Capture the cell that displays the provided text and extract its [x, y] central coordinate. 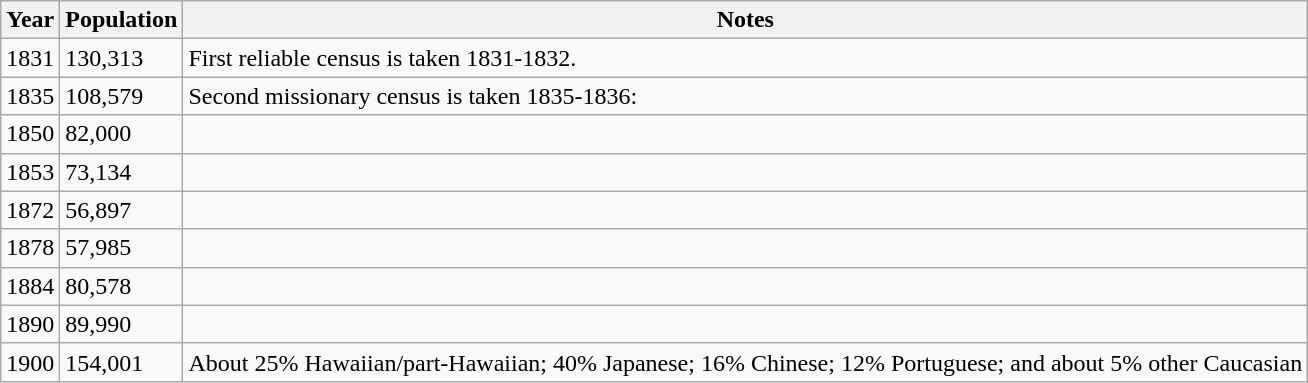
130,313 [122, 58]
1878 [30, 248]
First reliable census is taken 1831-1832. [746, 58]
About 25% Hawaiian/part-Hawaiian; 40% Japanese; 16% Chinese; 12% Portuguese; and about 5% other Caucasian [746, 362]
73,134 [122, 172]
57,985 [122, 248]
1850 [30, 134]
56,897 [122, 210]
108,579 [122, 96]
154,001 [122, 362]
82,000 [122, 134]
80,578 [122, 286]
1853 [30, 172]
1890 [30, 324]
1884 [30, 286]
1831 [30, 58]
89,990 [122, 324]
1900 [30, 362]
1835 [30, 96]
Population [122, 20]
Notes [746, 20]
Year [30, 20]
1872 [30, 210]
Second missionary census is taken 1835-1836: [746, 96]
